Determine the [x, y] coordinate at the center of the cell enclosing the given text.  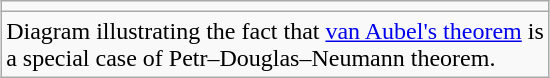
Diagram illustrating the fact that van Aubel's theorem is a special case of Petr–Douglas–Neumann theorem. [276, 44]
